Detect which cell encompasses the target text, then output its (X, Y) center coordinate. 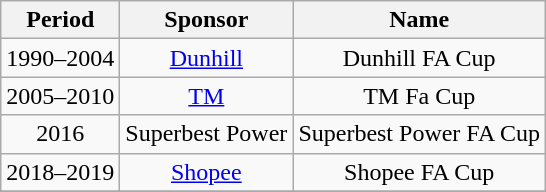
Sponsor (206, 20)
2016 (60, 134)
1990–2004 (60, 58)
Superbest Power FA Cup (420, 134)
Period (60, 20)
Dunhill (206, 58)
2005–2010 (60, 96)
Dunhill FA Cup (420, 58)
TM Fa Cup (420, 96)
2018–2019 (60, 172)
Name (420, 20)
Shopee FA Cup (420, 172)
Superbest Power (206, 134)
TM (206, 96)
Shopee (206, 172)
